Identify which cell holds the provided text, then report its [x, y] central coordinate. 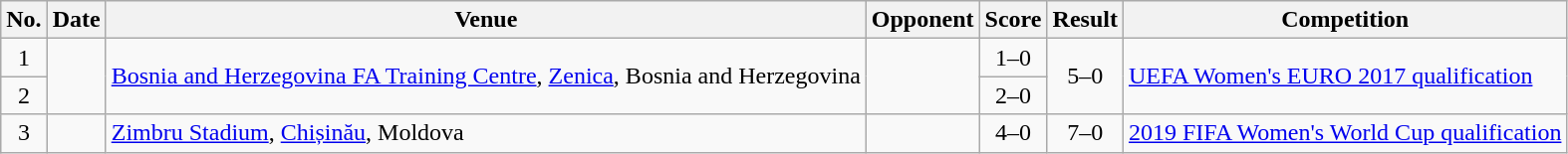
3 [24, 133]
2 [24, 95]
7–0 [1085, 133]
UEFA Women's EURO 2017 qualification [1345, 77]
5–0 [1085, 77]
2–0 [1013, 95]
2019 FIFA Women's World Cup qualification [1345, 133]
Venue [486, 20]
Score [1013, 20]
Result [1085, 20]
Date [76, 20]
Bosnia and Herzegovina FA Training Centre, Zenica, Bosnia and Herzegovina [486, 77]
1–0 [1013, 58]
Opponent [922, 20]
Zimbru Stadium, Chișinău, Moldova [486, 133]
4–0 [1013, 133]
Competition [1345, 20]
1 [24, 58]
No. [24, 20]
